Capture the cell that displays the provided text and extract its (x, y) central coordinate. 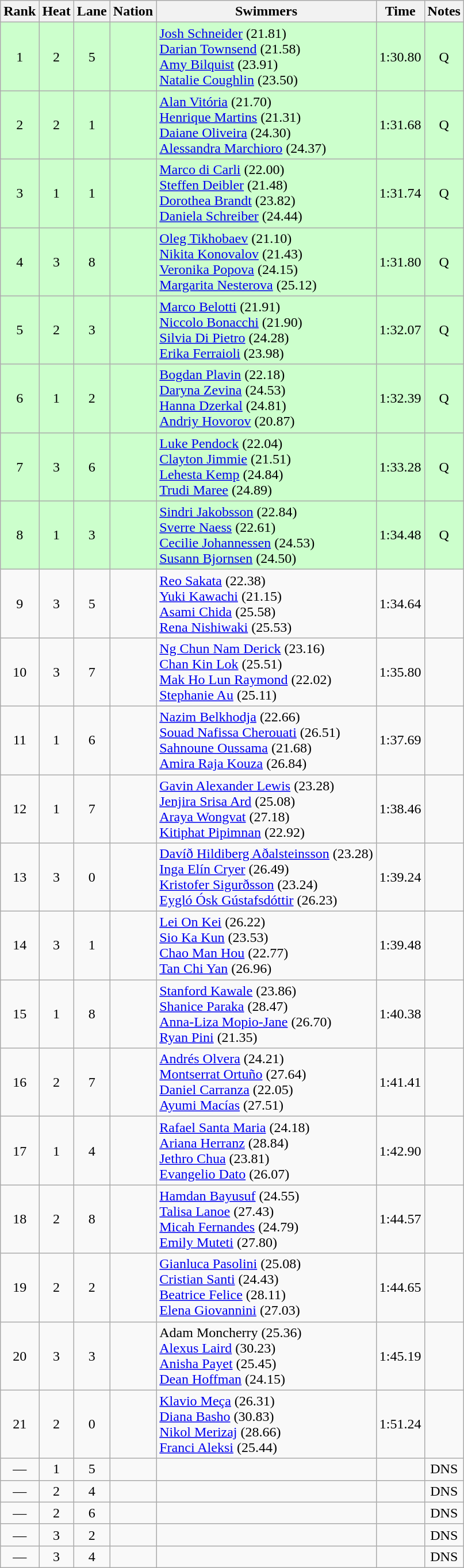
Marco Belotti (21.91)Niccolo Bonacchi (21.90)Silvia Di Pietro (24.28)Erika Ferraioli (23.98) (267, 330)
9 (20, 603)
Josh Schneider (21.81)Darian Townsend (21.58)Amy Bilquist (23.91)Natalie Coughlin (23.50) (267, 56)
Sindri Jakobsson (22.84)Sverre Naess (22.61)Cecilie Johannessen (24.53)Susann Bjornsen (24.50) (267, 535)
1:30.80 (400, 56)
15 (20, 1014)
1:42.90 (400, 1151)
1:32.39 (400, 399)
Rank (20, 11)
Stanford Kawale (23.86)Shanice Paraka (28.47)Anna-Liza Mopio-Jane (26.70)Ryan Pini (21.35) (267, 1014)
1:51.24 (400, 1424)
1:35.80 (400, 672)
1:38.46 (400, 809)
Lane (92, 11)
Time (400, 11)
1:34.48 (400, 535)
Hamdan Bayusuf (24.55)Talisa Lanoe (27.43)Micah Fernandes (24.79)Emily Muteti (27.80) (267, 1219)
Nation (133, 11)
14 (20, 945)
21 (20, 1424)
Alan Vitória (21.70)Henrique Martins (21.31)Daiane Oliveira (24.30)Alessandra Marchioro (24.37) (267, 125)
20 (20, 1355)
1:44.57 (400, 1219)
1:37.69 (400, 740)
Rafael Santa Maria (24.18)Ariana Herranz (28.84)Jethro Chua (23.81)Evangelio Dato (26.07) (267, 1151)
1:33.28 (400, 466)
1:34.64 (400, 603)
1:39.24 (400, 878)
1:39.48 (400, 945)
19 (20, 1288)
Gianluca Pasolini (25.08)Cristian Santi (24.43)Beatrice Felice (28.11)Elena Giovannini (27.03) (267, 1288)
Marco di Carli (22.00)Steffen Deibler (21.48)Dorothea Brandt (23.82)Daniela Schreiber (24.44) (267, 193)
11 (20, 740)
Nazim Belkhodja (22.66)Souad Nafissa Cherouati (26.51)Sahnoune Oussama (21.68)Amira Raja Kouza (26.84) (267, 740)
Notes (444, 11)
Andrés Olvera (24.21)Montserrat Ortuño (27.64)Daniel Carranza (22.05)Ayumi Macías (27.51) (267, 1082)
1:40.38 (400, 1014)
Klavio Meça (26.31)Diana Basho (30.83)Nikol Merizaj (28.66)Franci Aleksi (25.44) (267, 1424)
Bogdan Plavin (22.18)Daryna Zevina (24.53)Hanna Dzerkal (24.81)Andriy Hovorov (20.87) (267, 399)
1:31.68 (400, 125)
13 (20, 878)
1:32.07 (400, 330)
Lei On Kei (26.22)Sio Ka Kun (23.53)Chao Man Hou (22.77)Tan Chi Yan (26.96) (267, 945)
1:44.65 (400, 1288)
12 (20, 809)
18 (20, 1219)
17 (20, 1151)
Ng Chun Nam Derick (23.16)Chan Kin Lok (25.51)Mak Ho Lun Raymond (22.02)Stephanie Au (25.11) (267, 672)
16 (20, 1082)
Luke Pendock (22.04)Clayton Jimmie (21.51)Lehesta Kemp (24.84)Trudi Maree (24.89) (267, 466)
1:31.80 (400, 262)
1:41.41 (400, 1082)
10 (20, 672)
Reo Sakata (22.38)Yuki Kawachi (21.15)Asami Chida (25.58)Rena Nishiwaki (25.53) (267, 603)
1:45.19 (400, 1355)
Adam Moncherry (25.36)Alexus Laird (30.23)Anisha Payet (25.45)Dean Hoffman (24.15) (267, 1355)
Swimmers (267, 11)
Oleg Tikhobaev (21.10)Nikita Konovalov (21.43)Veronika Popova (24.15)Margarita Nesterova (25.12) (267, 262)
1:31.74 (400, 193)
Heat (56, 11)
Gavin Alexander Lewis (23.28)Jenjira Srisa Ard (25.08)Araya Wongvat (27.18)Kitiphat Pipimnan (22.92) (267, 809)
Davíð Hildiberg Aðalsteinsson (23.28)Inga Elín Cryer (26.49)Kristofer Sigurðsson (23.24)Eygló Ósk Gústafsdóttir (26.23) (267, 878)
